Determine the (x, y) coordinate at the center of the cell enclosing the given text.  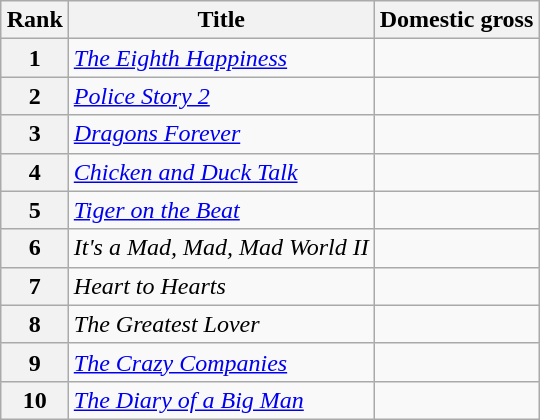
2 (34, 96)
Tiger on the Beat (221, 210)
3 (34, 134)
8 (34, 324)
Rank (34, 20)
It's a Mad, Mad, Mad World II (221, 248)
4 (34, 172)
The Eighth Happiness (221, 58)
The Diary of a Big Man (221, 400)
Dragons Forever (221, 134)
5 (34, 210)
The Greatest Lover (221, 324)
Heart to Hearts (221, 286)
The Crazy Companies (221, 362)
Police Story 2 (221, 96)
Domestic gross (456, 20)
6 (34, 248)
Chicken and Duck Talk (221, 172)
1 (34, 58)
7 (34, 286)
Title (221, 20)
10 (34, 400)
9 (34, 362)
